Pinpoint the cell where the given text exists, returning its [X, Y] midpoint coordinate. 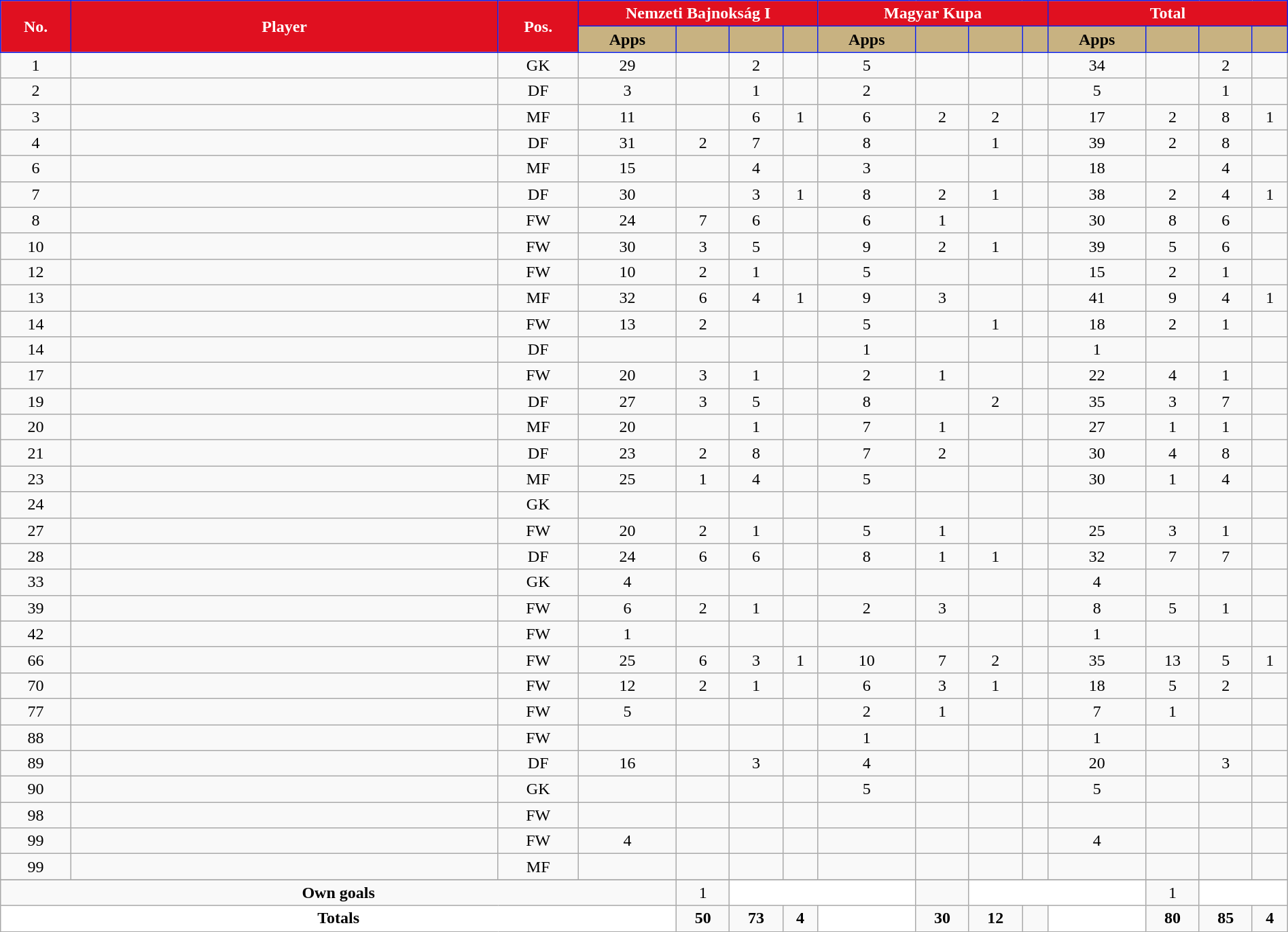
Nemzeti Bajnokság I [698, 14]
22 [1097, 376]
38 [1097, 194]
42 [36, 634]
77 [36, 711]
16 [627, 764]
Own goals [338, 893]
50 [702, 918]
80 [1173, 918]
70 [36, 685]
19 [36, 401]
89 [36, 764]
88 [36, 737]
Totals [338, 918]
85 [1226, 918]
21 [36, 453]
98 [36, 815]
Pos. [538, 26]
Total [1168, 14]
29 [627, 65]
73 [756, 918]
No. [36, 26]
11 [627, 117]
66 [36, 660]
33 [36, 582]
28 [36, 556]
34 [1097, 65]
Player [284, 26]
90 [36, 789]
31 [627, 143]
41 [1097, 298]
Magyar Kupa [933, 14]
